Determine the [x, y] coordinate at the center of the cell enclosing the given text.  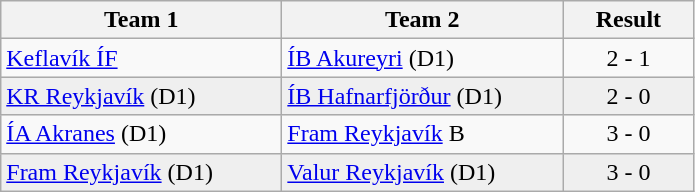
KR Reykjavík (D1) [142, 96]
Keflavík ÍF [142, 58]
Valur Reykjavík (D1) [422, 172]
ÍB Hafnarfjörður (D1) [422, 96]
2 - 1 [628, 58]
Result [628, 20]
Fram Reykjavík (D1) [142, 172]
Fram Reykjavík B [422, 134]
ÍA Akranes (D1) [142, 134]
Team 2 [422, 20]
2 - 0 [628, 96]
Team 1 [142, 20]
ÍB Akureyri (D1) [422, 58]
